Output the (x, y) coordinate of the center of the cell containing the given text.  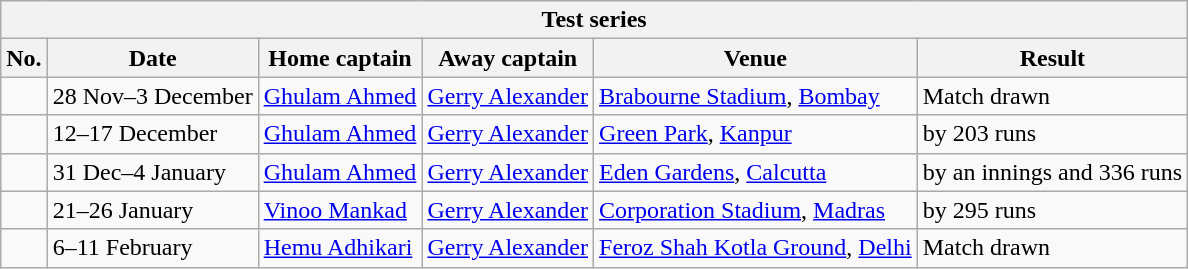
Venue (756, 58)
Eden Gardens, Calcutta (756, 172)
Home captain (340, 58)
by 295 runs (1052, 210)
Away captain (508, 58)
6–11 February (152, 248)
Feroz Shah Kotla Ground, Delhi (756, 248)
Date (152, 58)
by 203 runs (1052, 134)
No. (24, 58)
Test series (594, 20)
Hemu Adhikari (340, 248)
21–26 January (152, 210)
31 Dec–4 January (152, 172)
Green Park, Kanpur (756, 134)
12–17 December (152, 134)
Vinoo Mankad (340, 210)
Brabourne Stadium, Bombay (756, 96)
Corporation Stadium, Madras (756, 210)
by an innings and 336 runs (1052, 172)
Result (1052, 58)
28 Nov–3 December (152, 96)
